For the text-containing cell, return its midpoint in [x, y] coordinate format. 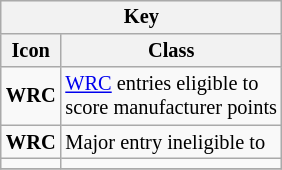
Major entry ineligible to [170, 142]
Key [142, 17]
Icon [31, 51]
WRC entries eligible toscore manufacturer points [170, 96]
Class [170, 51]
